Detect which cell encompasses the target text, then output its (x, y) center coordinate. 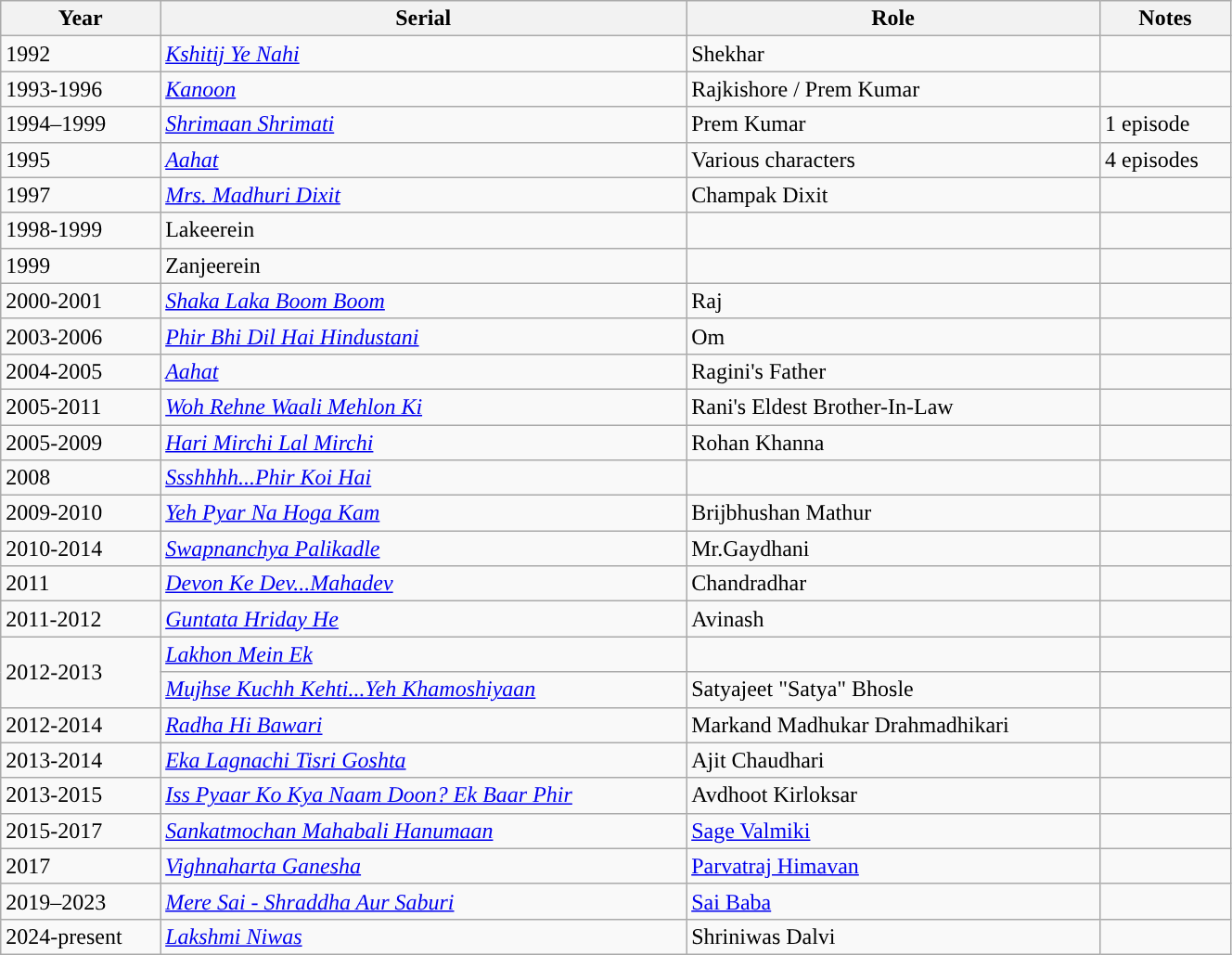
Shekhar (893, 54)
1995 (81, 160)
Avdhoot Kirloksar (893, 795)
2015-2017 (81, 831)
Mr.Gaydhani (893, 548)
Champak Dixit (893, 195)
Kanoon (423, 89)
1 episode (1165, 124)
1992 (81, 54)
2010-2014 (81, 548)
2024-present (81, 936)
Shaka Laka Boom Boom (423, 301)
1997 (81, 195)
Hari Mirchi Lal Mirchi (423, 443)
1999 (81, 265)
Markand Madhukar Drahmadhikari (893, 725)
1994–1999 (81, 124)
Zanjeerein (423, 265)
Lakeerein (423, 230)
Shriniwas Dalvi (893, 936)
Mere Sai - Shraddha Aur Saburi (423, 901)
2013-2014 (81, 760)
2005-2009 (81, 443)
Mrs. Madhuri Dixit (423, 195)
Ajit Chaudhari (893, 760)
1993-1996 (81, 89)
4 episodes (1165, 160)
Shrimaan Shrimati (423, 124)
2012-2014 (81, 725)
Various characters (893, 160)
Vighnaharta Ganesha (423, 866)
Radha Hi Bawari (423, 725)
2019–2023 (81, 901)
2013-2015 (81, 795)
2000-2001 (81, 301)
2003-2006 (81, 336)
2017 (81, 866)
Phir Bhi Dil Hai Hindustani (423, 336)
Lakshmi Niwas (423, 936)
Mujhse Kuchh Kehti...Yeh Khamoshiyaan (423, 690)
Year (81, 19)
Woh Rehne Waali Mehlon Ki (423, 407)
Sage Valmiki (893, 831)
Chandradhar (893, 584)
Kshitij Ye Nahi (423, 54)
Role (893, 19)
2008 (81, 478)
Om (893, 336)
Devon Ke Dev...Mahadev (423, 584)
Notes (1165, 19)
Serial (423, 19)
Sai Baba (893, 901)
Lakhon Mein Ek (423, 654)
Guntata Hriday He (423, 619)
2011-2012 (81, 619)
Brijbhushan Mathur (893, 513)
Raj (893, 301)
Avinash (893, 619)
Ssshhhh...Phir Koi Hai (423, 478)
2005-2011 (81, 407)
2004-2005 (81, 371)
Yeh Pyar Na Hoga Kam (423, 513)
Satyajeet "Satya" Bhosle (893, 690)
2012-2013 (81, 672)
2011 (81, 584)
Eka Lagnachi Tisri Goshta (423, 760)
Prem Kumar (893, 124)
2009-2010 (81, 513)
Parvatraj Himavan (893, 866)
1998-1999 (81, 230)
Ragini's Father (893, 371)
Swapnanchya Palikadle (423, 548)
Rohan Khanna (893, 443)
Sankatmochan Mahabali Hanumaan (423, 831)
Iss Pyaar Ko Kya Naam Doon? Ek Baar Phir (423, 795)
Rajkishore / Prem Kumar (893, 89)
Rani's Eldest Brother-In-Law (893, 407)
